From the cell containing the given text, extract its center point as (x, y) coordinate. 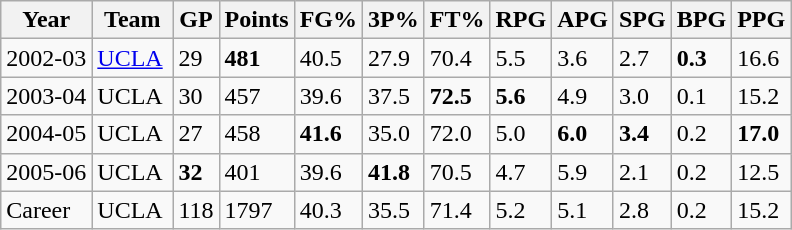
3P% (394, 20)
71.4 (457, 210)
41.6 (328, 134)
27 (196, 134)
RPG (521, 20)
30 (196, 96)
GP (196, 20)
3.6 (583, 58)
16.6 (762, 58)
458 (256, 134)
5.5 (521, 58)
2.8 (642, 210)
6.0 (583, 134)
12.5 (762, 172)
Career (46, 210)
70.4 (457, 58)
FG% (328, 20)
37.5 (394, 96)
35.5 (394, 210)
70.5 (457, 172)
1797 (256, 210)
72.5 (457, 96)
PPG (762, 20)
40.3 (328, 210)
3.0 (642, 96)
32 (196, 172)
27.9 (394, 58)
APG (583, 20)
481 (256, 58)
2003-04 (46, 96)
72.0 (457, 134)
5.0 (521, 134)
4.9 (583, 96)
2.1 (642, 172)
Team (132, 20)
2004-05 (46, 134)
29 (196, 58)
3.4 (642, 134)
BPG (701, 20)
SPG (642, 20)
40.5 (328, 58)
5.2 (521, 210)
0.3 (701, 58)
2005-06 (46, 172)
2.7 (642, 58)
0.1 (701, 96)
118 (196, 210)
457 (256, 96)
35.0 (394, 134)
Points (256, 20)
17.0 (762, 134)
5.1 (583, 210)
5.6 (521, 96)
41.8 (394, 172)
Year (46, 20)
FT% (457, 20)
4.7 (521, 172)
401 (256, 172)
2002-03 (46, 58)
5.9 (583, 172)
